Detect which cell encompasses the target text, then output its (x, y) center coordinate. 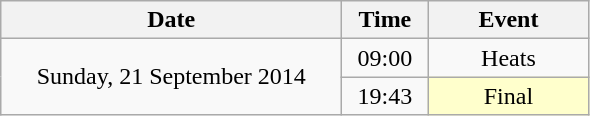
19:43 (385, 96)
Final (508, 96)
Date (172, 20)
Heats (508, 58)
Event (508, 20)
Sunday, 21 September 2014 (172, 77)
09:00 (385, 58)
Time (385, 20)
